Output the [X, Y] coordinate of the center of the cell containing the given text.  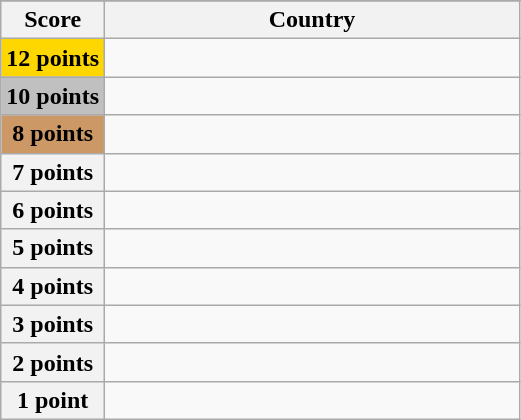
7 points [53, 172]
3 points [53, 324]
1 point [53, 400]
4 points [53, 286]
8 points [53, 134]
10 points [53, 96]
2 points [53, 362]
Country [312, 20]
12 points [53, 58]
Score [53, 20]
6 points [53, 210]
5 points [53, 248]
